Capture the cell that displays the provided text and extract its [x, y] central coordinate. 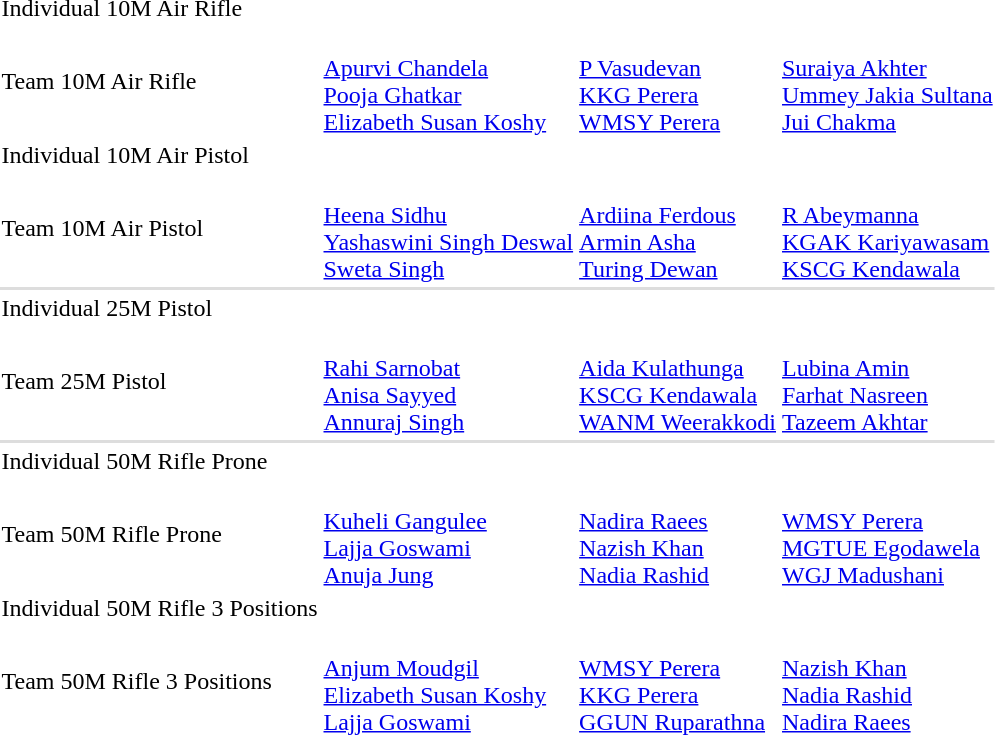
Heena SidhuYashaswini Singh DeswalSweta Singh [448, 228]
Team 10M Air Rifle [160, 82]
Team 25M Pistol [160, 382]
Individual 25M Pistol [160, 308]
Ardiina FerdousArmin AshaTuring Dewan [678, 228]
Nadira RaeesNazish KhanNadia Rashid [678, 534]
P VasudevanKKG PereraWMSY Perera [678, 82]
Kuheli GanguleeLajja GoswamiAnuja Jung [448, 534]
Rahi SarnobatAnisa SayyedAnnuraj Singh [448, 382]
Apurvi ChandelaPooja GhatkarElizabeth Susan Koshy [448, 82]
Individual 50M Rifle 3 Positions [160, 608]
Lubina AminFarhat NasreenTazeem Akhtar [888, 382]
Individual 10M Air Pistol [160, 155]
Team 50M Rifle Prone [160, 534]
Aida KulathungaKSCG KendawalaWANM Weerakkodi [678, 382]
R AbeymannaKGAK KariyawasamKSCG Kendawala [888, 228]
Suraiya AkhterUmmey Jakia SultanaJui Chakma [888, 82]
WMSY PereraMGTUE EgodawelaWGJ Madushani [888, 534]
Individual 50M Rifle Prone [160, 461]
Team 10M Air Pistol [160, 228]
